Provide the [X, Y] coordinate of the cell's center where the given text is located.  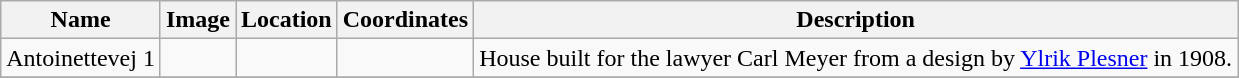
Coordinates [405, 20]
Description [856, 20]
Antoinettevej 1 [81, 58]
Name [81, 20]
Image [198, 20]
House built for the lawyer Carl Meyer from a design by Ylrik Plesner in 1908. [856, 58]
Location [287, 20]
